Determine the (X, Y) coordinate at the center of the cell enclosing the given text.  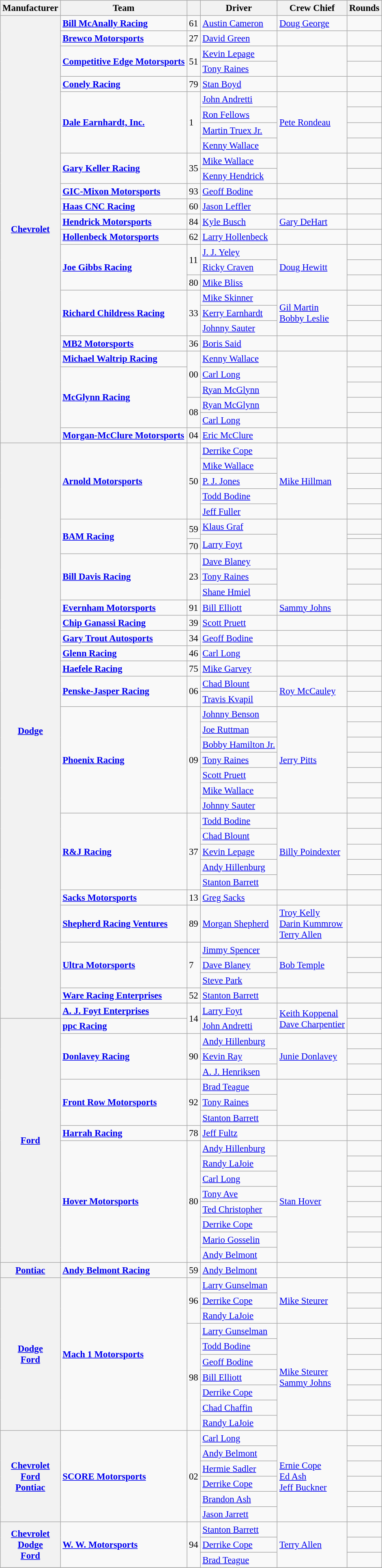
Klaus Graf (239, 527)
70 (194, 546)
60 (194, 207)
Gary DeHart (312, 222)
51 (194, 62)
50 (194, 481)
Bill McAnally Racing (124, 24)
Morgan-McClure Motorsports (124, 436)
Ernie Cope Ed Ash Jeff Buckner (312, 1476)
13 (194, 897)
89 (194, 924)
DodgeFord (30, 1354)
Brandon Ash (239, 1499)
Glenn Racing (124, 653)
Dodge (30, 731)
Johnny Benson (239, 714)
Greg Sacks (239, 897)
08 (194, 412)
Michael Waltrip Racing (124, 359)
A. J. Foyt Enterprises (124, 1011)
Shepherd Racing Ventures (124, 924)
00 (194, 374)
Competitive Edge Motorsports (124, 62)
23 (194, 577)
R&J Racing (124, 852)
P. J. Jones (239, 481)
Mike Garvey (239, 669)
Ricky Craven (239, 267)
ChevroletDodgeFord (30, 1545)
37 (194, 852)
11 (194, 260)
Pontiac (30, 1270)
SCORE Motorsports (124, 1476)
Tony Ave (239, 1194)
Sacks Motorsports (124, 897)
Ted Christopher (239, 1209)
Steve Park (239, 980)
Morgan Shepherd (239, 924)
Haas CNC Racing (124, 207)
Mike Steurer (312, 1301)
Haefele Racing (124, 669)
02 (194, 1476)
Rounds (364, 8)
Jason Leffler (239, 207)
Austin Cameron (239, 24)
Harrah Racing (124, 1133)
Stan Hover (312, 1201)
Driver (239, 8)
MB2 Motorsports (124, 344)
Front Row Motorsports (124, 1102)
84 (194, 222)
Mike Steurer Sammy Johns (312, 1377)
Andy Belmont Racing (124, 1270)
Hermie Sadler (239, 1469)
Gary Trout Autosports (124, 638)
79 (194, 84)
Gary Keller Racing (124, 168)
Doug George (312, 24)
94 (194, 1545)
Bill Davis Racing (124, 577)
Jerry Pitts (312, 760)
David Green (239, 39)
Kerry Earnhardt (239, 313)
Chip Ganassi Racing (124, 623)
36 (194, 344)
Team (124, 8)
Arnold Motorsports (124, 481)
Hover Motorsports (124, 1201)
Billy Poindexter (312, 852)
McGlynn Racing (124, 397)
Crew Chief (312, 8)
Conely Racing (124, 84)
ppc Racing (124, 1026)
91 (194, 608)
46 (194, 653)
62 (194, 237)
Sammy Johns (312, 608)
Mike Skinner (239, 298)
Jason Jarrett (239, 1514)
92 (194, 1102)
Mach 1 Motorsports (124, 1354)
Shane Hmiel (239, 592)
W. W. Motorsports (124, 1545)
Boris Said (239, 344)
Mike Bliss (239, 283)
Dale Earnhardt, Inc. (124, 122)
Ultra Motorsports (124, 965)
75 (194, 669)
Manufacturer (30, 8)
34 (194, 638)
Roy McCauley (312, 692)
Donlavey Racing (124, 1057)
GIC-Mixon Motorsports (124, 191)
98 (194, 1377)
Travis Kvapil (239, 699)
Mike Hillman (312, 481)
Ford (30, 1141)
61 (194, 24)
A. J. Henriksen (239, 1072)
Penske-Jasper Racing (124, 692)
39 (194, 623)
Eric McClure (239, 436)
78 (194, 1133)
Doug Hewitt (312, 267)
Joe Gibbs Racing (124, 267)
Bobby Hamilton Jr. (239, 745)
52 (194, 996)
Chad Chaffin (239, 1408)
Kevin Ray (239, 1057)
27 (194, 39)
33 (194, 313)
7 (194, 965)
1 (194, 122)
Jimmy Spencer (239, 950)
Terry Allen (312, 1545)
Junie Donlavey (312, 1057)
Keith Koppenal Dave Charpentier (312, 1019)
Larry Hollenbeck (239, 237)
06 (194, 692)
Kyle Busch (239, 222)
Bob Temple (312, 965)
96 (194, 1301)
09 (194, 760)
Richard Childress Racing (124, 313)
Mario Gosselin (239, 1240)
Hollenbeck Motorsports (124, 237)
Pete Rondeau (312, 122)
BAM Racing (124, 537)
Ron Fellows (239, 115)
Ware Racing Enterprises (124, 996)
Brewco Motorsports (124, 39)
Jeff Fuller (239, 512)
Phoenix Racing (124, 760)
35 (194, 168)
90 (194, 1057)
Joe Ruttman (239, 729)
Evernham Motorsports (124, 608)
J. J. Yeley (239, 252)
Jeff Fultz (239, 1133)
Chevrolet (30, 230)
ChevroletFordPontiac (30, 1476)
14 (194, 1019)
Stan Boyd (239, 84)
Martin Truex Jr. (239, 130)
Troy Kelly Darin Kummrow Terry Allen (312, 924)
Gil Martin Bobby Leslie (312, 313)
Kenny Hendrick (239, 176)
04 (194, 436)
Hendrick Motorsports (124, 222)
93 (194, 191)
